Provide the (X, Y) coordinate of the cell's center where the given text is located.  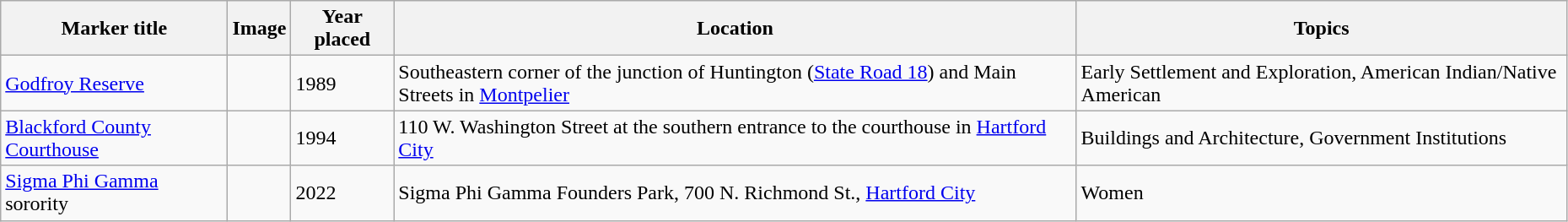
Image (260, 29)
1989 (342, 83)
Godfroy Reserve (115, 83)
Year placed (342, 29)
110 W. Washington Street at the southern entrance to the courthouse in Hartford City (736, 138)
Early Settlement and Exploration, American Indian/Native American (1321, 83)
Southeastern corner of the junction of Huntington (State Road 18) and Main Streets in Montpelier (736, 83)
Sigma Phi Gamma Founders Park, 700 N. Richmond St., Hartford City (736, 192)
Marker title (115, 29)
Women (1321, 192)
Location (736, 29)
Sigma Phi Gamma sorority (115, 192)
2022 (342, 192)
Topics (1321, 29)
Blackford County Courthouse (115, 138)
1994 (342, 138)
Buildings and Architecture, Government Institutions (1321, 138)
